Search for the cell housing the specified text and yield its (X, Y) center coordinate. 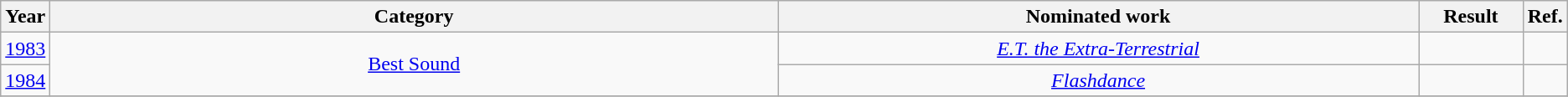
1984 (25, 80)
Nominated work (1097, 17)
Category (414, 17)
1983 (25, 48)
Best Sound (414, 64)
Year (25, 17)
Result (1471, 17)
Ref. (1545, 17)
E.T. the Extra-Terrestrial (1097, 48)
Flashdance (1097, 80)
